Return the [x, y] coordinate for the center point of the cell that contains the specified text.  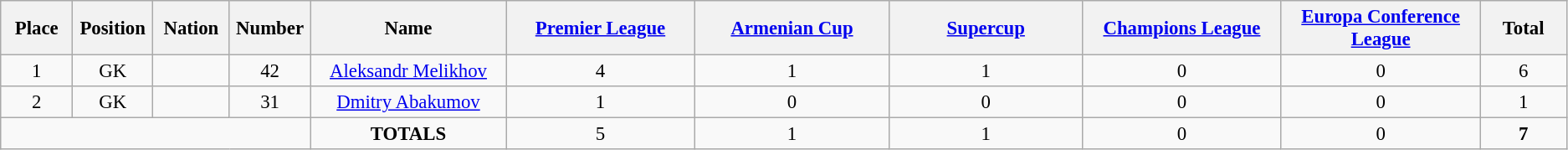
Supercup [986, 28]
31 [269, 102]
2 [37, 102]
Champions League [1182, 28]
Nation [191, 28]
4 [601, 71]
Dmitry Abakumov [408, 102]
Premier League [601, 28]
Total [1524, 28]
Number [269, 28]
TOTALS [408, 134]
7 [1524, 134]
Europa Conference League [1381, 28]
Position [113, 28]
5 [601, 134]
6 [1524, 71]
Place [37, 28]
Aleksandr Melikhov [408, 71]
42 [269, 71]
Name [408, 28]
Armenian Cup [792, 28]
